Output the [x, y] coordinate of the center of the cell containing the given text.  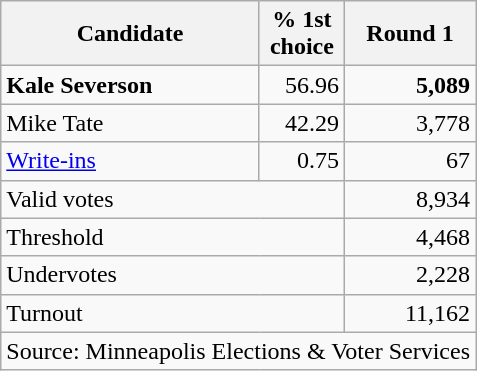
67 [410, 161]
2,228 [410, 275]
8,934 [410, 199]
Kale Severson [130, 85]
Source: Minneapolis Elections & Voter Services [238, 351]
3,778 [410, 123]
Mike Tate [130, 123]
Threshold [173, 237]
Turnout [173, 313]
42.29 [302, 123]
4,468 [410, 237]
Valid votes [173, 199]
0.75 [302, 161]
Write-ins [130, 161]
Candidate [130, 34]
% 1stchoice [302, 34]
11,162 [410, 313]
Round 1 [410, 34]
5,089 [410, 85]
56.96 [302, 85]
Undervotes [173, 275]
